Provide the [x, y] coordinate of the cell's center where the given text is located.  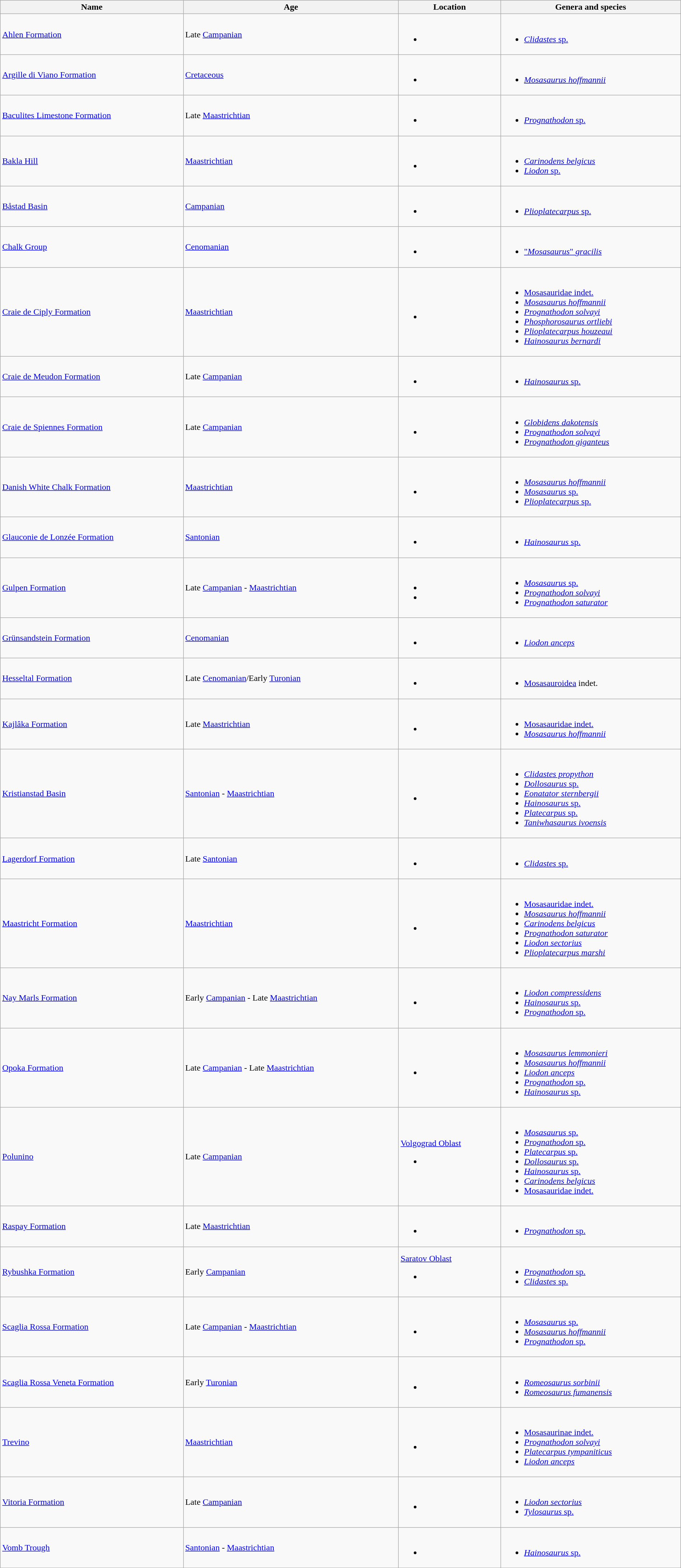
Mosasauroidea indet. [591, 679]
Opoka Formation [92, 1067]
Cretaceous [291, 75]
Location [450, 7]
Scaglia Rossa Veneta Formation [92, 1382]
Liodon anceps [591, 638]
Maastricht Formation [92, 923]
Baculites Limestone Formation [92, 116]
Craie de Spiennes Formation [92, 427]
Vitoria Formation [92, 1502]
Nay Marls Formation [92, 998]
Name [92, 7]
Grünsandstein Formation [92, 638]
Liodon sectoriusTylosaurus sp. [591, 1502]
Genera and species [591, 7]
Campanian [291, 206]
"Mosasaurus" gracilis [591, 247]
Lagerdorf Formation [92, 858]
Volgograd Oblast [450, 1156]
Argille di Viano Formation [92, 75]
Globidens dakotensisPrognathodon solvayiPrognathodon giganteus [591, 427]
Craie de Ciply Formation [92, 312]
Prognathodon sp.Clidastes sp. [591, 1272]
Mosasaurus sp.Prognathodon sp.Platecarpus sp.Dollosaurus sp.Hainosaurus sp.Carinodens belgicusMosasauridae indet. [591, 1156]
Carinodens belgicusLiodon sp. [591, 161]
Raspay Formation [92, 1226]
Early Turonian [291, 1382]
Late Santonian [291, 858]
Glauconie de Lonzée Formation [92, 537]
Clidastes propythonDollosaurus sp.Eonatator sternbergiiHainosaurus sp.Platecarpus sp.Taniwhasaurus ivoensis [591, 794]
Kristianstad Basin [92, 794]
Liodon compressidensHainosaurus sp.Prognathodon sp. [591, 998]
Mosasaurus sp.Prognathodon solvayiPrognathodon saturator [591, 588]
Danish White Chalk Formation [92, 487]
Santonian [291, 537]
Mosasaurus hoffmannii [591, 75]
Mosasaurus hoffmanniiMosasaurus sp.Plioplatecarpus sp. [591, 487]
Plioplatecarpus sp. [591, 206]
Vomb Trough [92, 1547]
Romeosaurus sorbiniiRomeosaurus fumanensis [591, 1382]
Scaglia Rossa Formation [92, 1327]
Late Cenomanian/Early Turonian [291, 679]
Polunino [92, 1156]
Båstad Basin [92, 206]
Craie de Meudon Formation [92, 376]
Gulpen Formation [92, 588]
Ahlen Formation [92, 34]
Chalk Group [92, 247]
Bakla Hill [92, 161]
Early Campanian - Late Maastrichtian [291, 998]
Mosasauridae indet.Mosasaurus hoffmannii [591, 724]
Rybushka Formation [92, 1272]
Kajlâka Formation [92, 724]
Mosasaurinae indet.Prognathodon solvayiPlatecarpus tympaniticusLiodon anceps [591, 1442]
Mosasauridae indet.Mosasaurus hoffmanniiCarinodens belgicusPrognathodon saturatorLiodon sectoriusPlioplatecarpus marshi [591, 923]
Mosasauridae indet.Mosasaurus hoffmanniiPrognathodon solvayiPhosphorosaurus ortliebiPlioplatecarpus houzeauiHainosaurus bernardi [591, 312]
Trevino [92, 1442]
Hesseltal Formation [92, 679]
Late Campanian - Late Maastrichtian [291, 1067]
Mosasaurus sp.Mosasaurus hoffmanniiPrognathodon sp. [591, 1327]
Age [291, 7]
Early Campanian [291, 1272]
Saratov Oblast [450, 1272]
Mosasaurus lemmonieriMosasaurus hoffmanniiLiodon ancepsPrognathodon sp.Hainosaurus sp. [591, 1067]
